Scan for the cell matching the given text and deliver its [X, Y] coordinate at center. 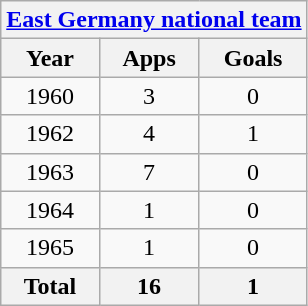
East Germany national team [154, 20]
1962 [50, 134]
1965 [50, 248]
Year [50, 58]
4 [149, 134]
3 [149, 96]
7 [149, 172]
Goals [253, 58]
1964 [50, 210]
Apps [149, 58]
1963 [50, 172]
16 [149, 286]
1960 [50, 96]
Total [50, 286]
